Pinpoint the cell where the given text exists, returning its (X, Y) midpoint coordinate. 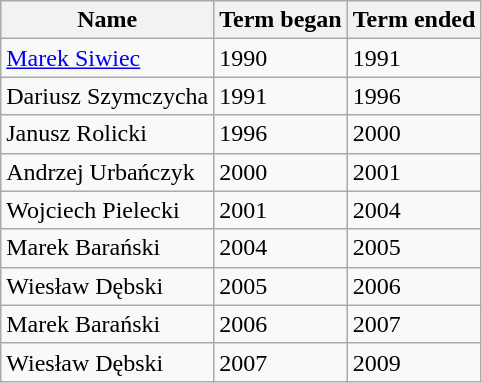
Term began (281, 20)
Name (108, 20)
Term ended (414, 20)
2009 (414, 362)
Wojciech Pielecki (108, 210)
Janusz Rolicki (108, 134)
Andrzej Urbańczyk (108, 172)
Marek Siwiec (108, 58)
Dariusz Szymczycha (108, 96)
1990 (281, 58)
